Capture the cell that displays the provided text and extract its [x, y] central coordinate. 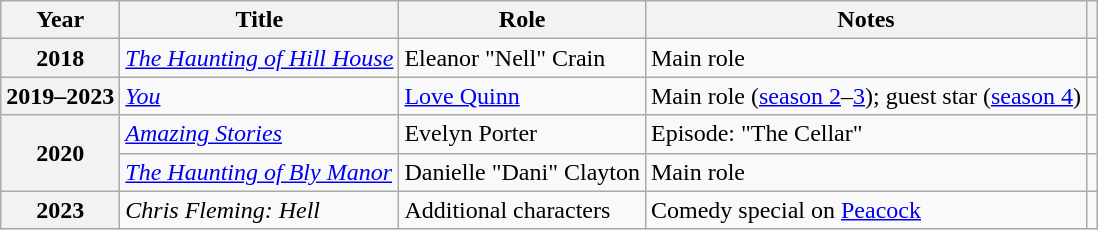
Notes [866, 20]
Role [522, 20]
Evelyn Porter [522, 134]
2019–2023 [60, 96]
Love Quinn [522, 96]
You [260, 96]
Title [260, 20]
Comedy special on Peacock [866, 210]
The Haunting of Hill House [260, 58]
Additional characters [522, 210]
Chris Fleming: Hell [260, 210]
2018 [60, 58]
Eleanor "Nell" Crain [522, 58]
Episode: "The Cellar" [866, 134]
The Haunting of Bly Manor [260, 172]
2020 [60, 153]
Danielle "Dani" Clayton [522, 172]
Amazing Stories [260, 134]
2023 [60, 210]
Year [60, 20]
Main role (season 2–3); guest star (season 4) [866, 96]
